Determine the (x, y) coordinate at the center of the cell enclosing the given text.  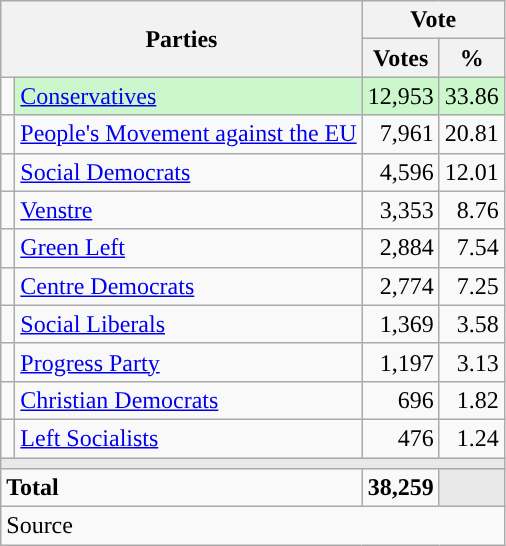
Conservatives (188, 96)
1.82 (472, 400)
3.13 (472, 362)
4,596 (400, 172)
1,197 (400, 362)
Progress Party (188, 362)
38,259 (400, 488)
696 (400, 400)
2,774 (400, 286)
Venstre (188, 210)
Total (182, 488)
3.58 (472, 324)
7.54 (472, 248)
Centre Democrats (188, 286)
20.81 (472, 134)
8.76 (472, 210)
Source (253, 526)
% (472, 58)
476 (400, 438)
7,961 (400, 134)
33.86 (472, 96)
Green Left (188, 248)
12.01 (472, 172)
7.25 (472, 286)
Social Democrats (188, 172)
3,353 (400, 210)
Votes (400, 58)
2,884 (400, 248)
Social Liberals (188, 324)
1.24 (472, 438)
Parties (182, 39)
People's Movement against the EU (188, 134)
1,369 (400, 324)
Christian Democrats (188, 400)
Left Socialists (188, 438)
Vote (433, 20)
12,953 (400, 96)
